Output the (x, y) coordinate of the center of the cell containing the given text.  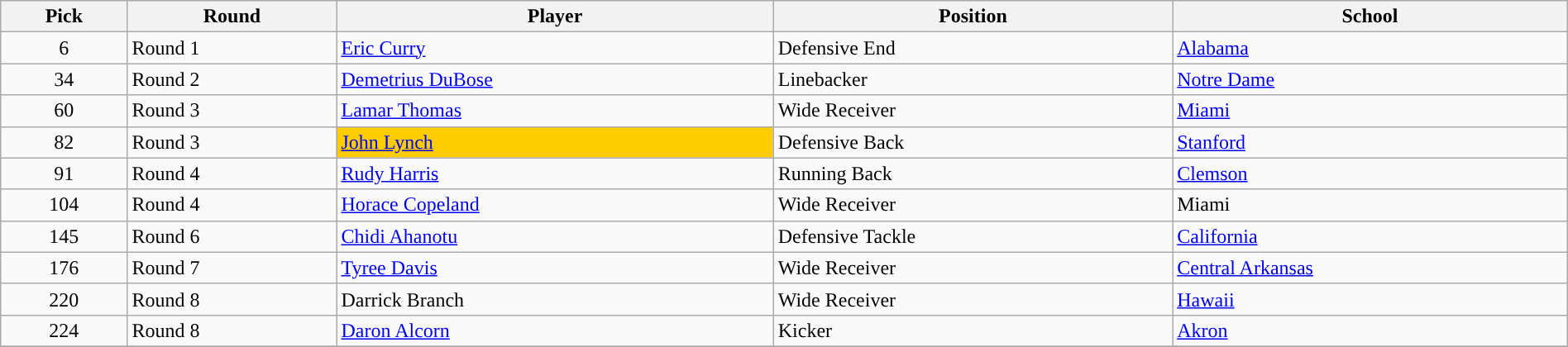
176 (65, 268)
Rudy Harris (555, 173)
104 (65, 205)
Central Arkansas (1370, 268)
Tyree Davis (555, 268)
California (1370, 236)
82 (65, 142)
Horace Copeland (555, 205)
Round 1 (232, 48)
60 (65, 111)
Defensive Tackle (973, 236)
Hawaii (1370, 299)
Eric Curry (555, 48)
John Lynch (555, 142)
Lamar Thomas (555, 111)
Notre Dame (1370, 79)
Clemson (1370, 173)
Round 6 (232, 236)
Demetrius DuBose (555, 79)
224 (65, 330)
34 (65, 79)
Kicker (973, 330)
Round 2 (232, 79)
145 (65, 236)
Running Back (973, 173)
Alabama (1370, 48)
Position (973, 17)
220 (65, 299)
Chidi Ahanotu (555, 236)
Stanford (1370, 142)
91 (65, 173)
Linebacker (973, 79)
6 (65, 48)
Round (232, 17)
Defensive Back (973, 142)
Daron Alcorn (555, 330)
Darrick Branch (555, 299)
School (1370, 17)
Defensive End (973, 48)
Akron (1370, 330)
Round 7 (232, 268)
Player (555, 17)
Pick (65, 17)
